Search for the cell housing the specified text and yield its [X, Y] center coordinate. 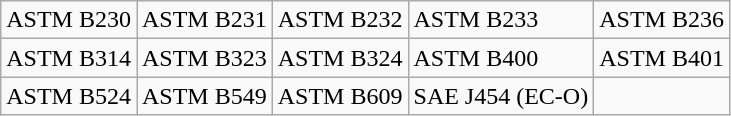
ASTM B524 [69, 96]
ASTM B230 [69, 20]
ASTM B609 [340, 96]
ASTM B323 [204, 58]
ASTM B314 [69, 58]
ASTM B401 [662, 58]
ASTM B324 [340, 58]
ASTM B232 [340, 20]
ASTM B549 [204, 96]
ASTM B231 [204, 20]
SAE J454 (EC-O) [501, 96]
ASTM B233 [501, 20]
ASTM B400 [501, 58]
ASTM B236 [662, 20]
